Capture the cell that displays the provided text and extract its [X, Y] central coordinate. 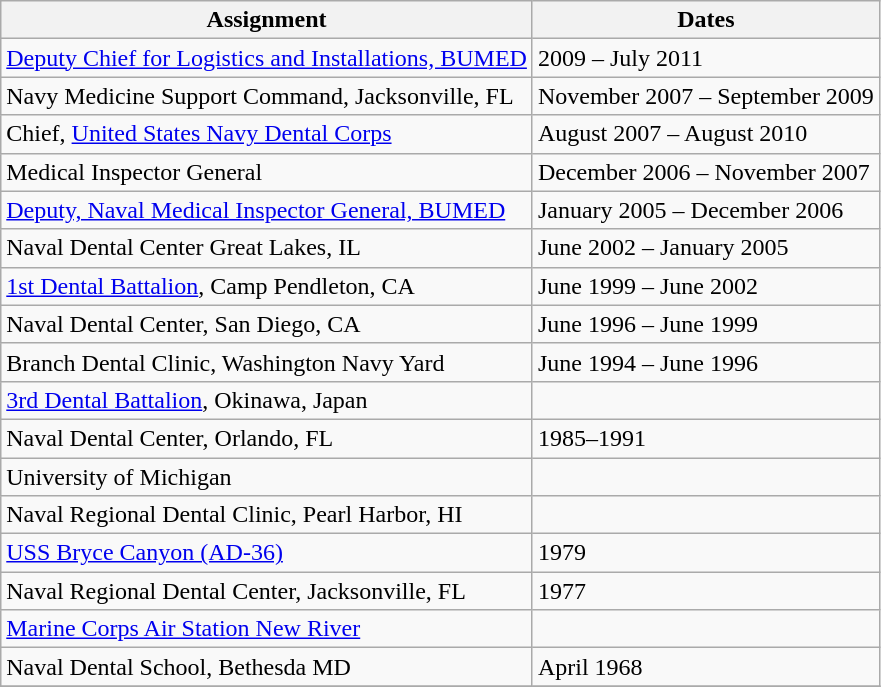
January 2005 – December 2006 [706, 210]
Naval Dental Center, Orlando, FL [267, 438]
June 1999 – June 2002 [706, 286]
Marine Corps Air Station New River [267, 629]
Dates [706, 20]
3rd Dental Battalion, Okinawa, Japan [267, 400]
Naval Dental School, Bethesda MD [267, 667]
2009 – July 2011 [706, 58]
1979 [706, 553]
Deputy, Naval Medical Inspector General, BUMED [267, 210]
June 1996 – June 1999 [706, 324]
Naval Dental Center Great Lakes, IL [267, 248]
Assignment [267, 20]
June 2002 – January 2005 [706, 248]
Naval Regional Dental Center, Jacksonville, FL [267, 591]
Naval Regional Dental Clinic, Pearl Harbor, HI [267, 515]
Medical Inspector General [267, 172]
1st Dental Battalion, Camp Pendleton, CA [267, 286]
Navy Medicine Support Command, Jacksonville, FL [267, 96]
Deputy Chief for Logistics and Installations, BUMED [267, 58]
USS Bryce Canyon (AD-36) [267, 553]
1985–1991 [706, 438]
Naval Dental Center, San Diego, CA [267, 324]
Branch Dental Clinic, Washington Navy Yard [267, 362]
1977 [706, 591]
June 1994 – June 1996 [706, 362]
August 2007 – August 2010 [706, 134]
November 2007 – September 2009 [706, 96]
April 1968 [706, 667]
University of Michigan [267, 477]
December 2006 – November 2007 [706, 172]
Chief, United States Navy Dental Corps [267, 134]
